Search for the cell housing the specified text and yield its (x, y) center coordinate. 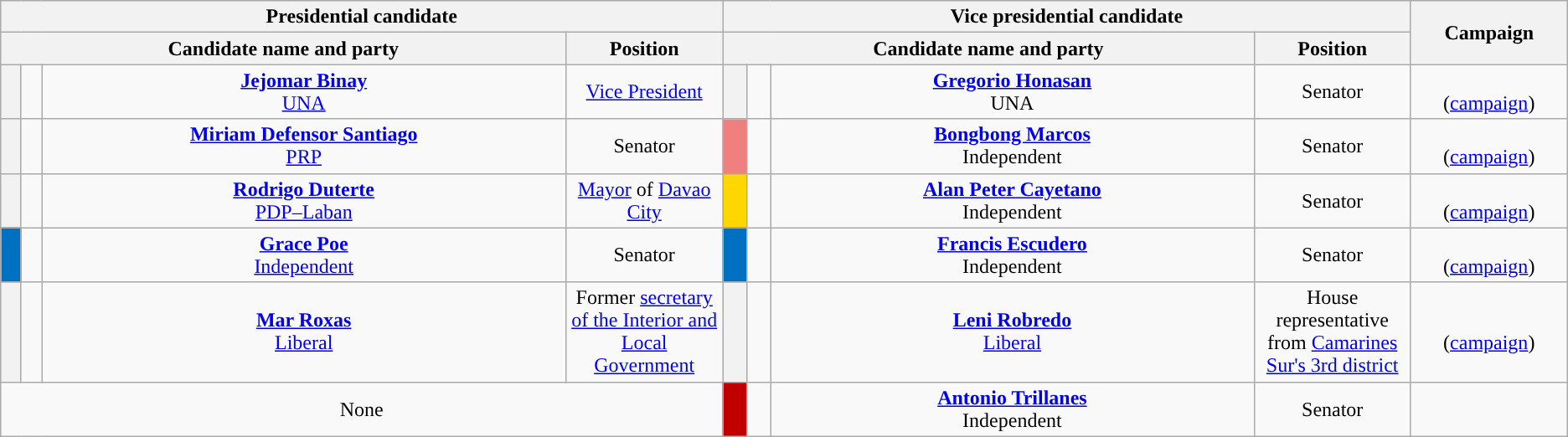
Presidential candidate (362, 17)
Miriam Defensor SantiagoPRP (304, 146)
House representative from Camarines Sur's 3rd district (1332, 332)
Francis EscuderoIndependent (1013, 254)
Mayor of Davao City (645, 201)
Former secretary of the Interior and Local Government (645, 332)
Alan Peter CayetanoIndependent (1013, 201)
Leni RobredoLiberal (1013, 332)
Jejomar BinayUNA (304, 92)
Antonio TrillanesIndependent (1013, 409)
Vice presidential candidate (1067, 17)
Campaign (1489, 33)
Mar RoxasLiberal (304, 332)
Grace PoeIndependent (304, 254)
Rodrigo DutertePDP–Laban (304, 201)
Vice President (645, 92)
Gregorio HonasanUNA (1013, 92)
Bongbong MarcosIndependent (1013, 146)
None (362, 409)
